Search for the cell housing the specified text and yield its (x, y) center coordinate. 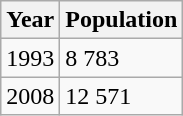
Year (30, 20)
8 783 (122, 58)
Population (122, 20)
1993 (30, 58)
12 571 (122, 96)
2008 (30, 96)
